Determine the [x, y] coordinate at the center of the cell enclosing the given text.  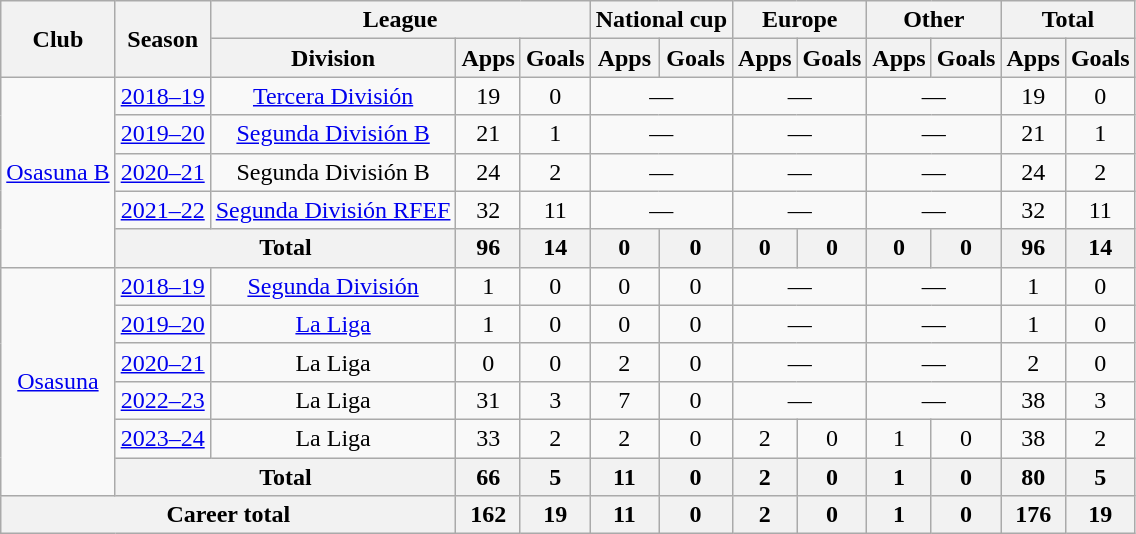
Tercera División [333, 96]
Club [58, 39]
League [400, 20]
66 [488, 477]
Season [162, 39]
National cup [661, 20]
2022–23 [162, 400]
176 [1033, 515]
Segunda División RFEF [333, 210]
2023–24 [162, 438]
Osasuna [58, 381]
162 [488, 515]
33 [488, 438]
Division [333, 58]
80 [1033, 477]
Career total [228, 515]
Osasuna B [58, 172]
Other [934, 20]
7 [624, 400]
31 [488, 400]
2021–22 [162, 210]
Europe [800, 20]
Segunda División [333, 286]
